Scan for the cell matching the given text and deliver its [X, Y] coordinate at center. 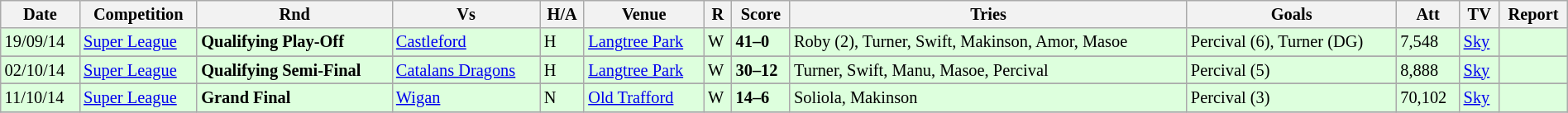
Qualifying Play-Off [294, 42]
14–6 [761, 97]
Rnd [294, 14]
Venue [643, 14]
Vs [466, 14]
H/A [562, 14]
Roby (2), Turner, Swift, Makinson, Amor, Masoe [988, 42]
Castleford [466, 42]
TV [1480, 14]
02/10/14 [40, 70]
N [562, 97]
7,548 [1427, 42]
Qualifying Semi-Final [294, 70]
70,102 [1427, 97]
Grand Final [294, 97]
11/10/14 [40, 97]
Att [1427, 14]
Old Trafford [643, 97]
Percival (3) [1292, 97]
Catalans Dragons [466, 70]
Soliola, Makinson [988, 97]
Wigan [466, 97]
Date [40, 14]
Score [761, 14]
Competition [138, 14]
Tries [988, 14]
Percival (5) [1292, 70]
Percival (6), Turner (DG) [1292, 42]
Turner, Swift, Manu, Masoe, Percival [988, 70]
Goals [1292, 14]
30–12 [761, 70]
R [718, 14]
Report [1533, 14]
8,888 [1427, 70]
41–0 [761, 42]
19/09/14 [40, 42]
